Capture the cell that displays the provided text and extract its [x, y] central coordinate. 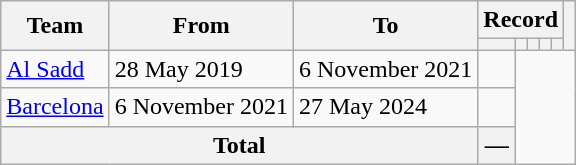
Team [55, 26]
— [497, 145]
Total [240, 145]
From [201, 26]
Al Sadd [55, 69]
28 May 2019 [201, 69]
27 May 2024 [385, 107]
Barcelona [55, 107]
Record [521, 20]
To [385, 26]
